Extract the [X, Y] coordinate from the center of the cell holding the provided text.  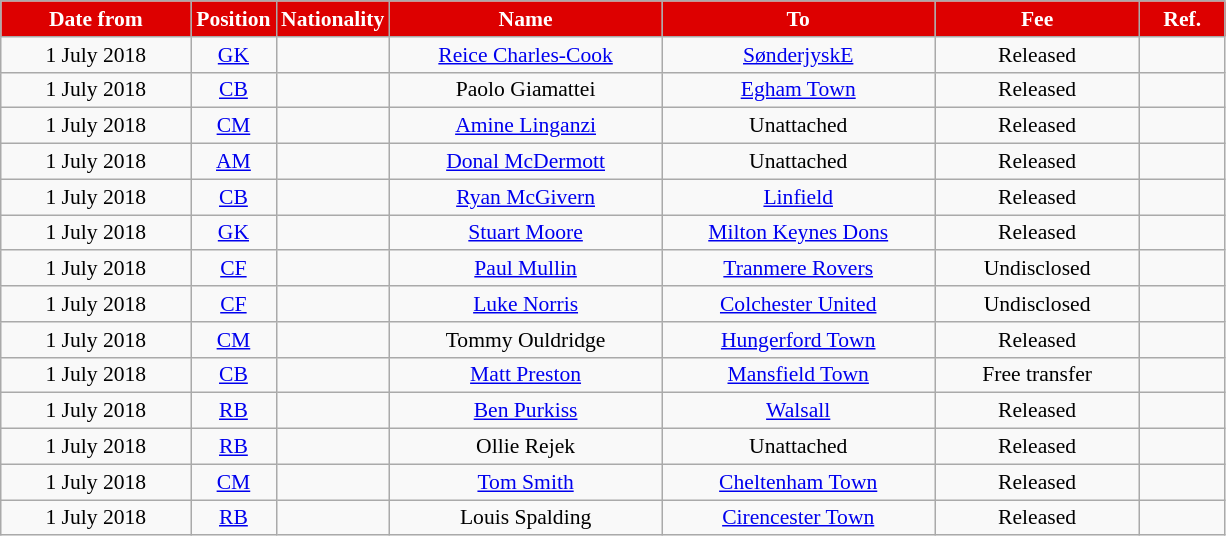
Matt Preston [526, 375]
Walsall [798, 411]
Hungerford Town [798, 340]
Position [234, 19]
Ryan McGivern [526, 197]
To [798, 19]
Reice Charles-Cook [526, 55]
Tranmere Rovers [798, 269]
Milton Keynes Dons [798, 233]
Nationality [332, 19]
Ollie Rejek [526, 447]
Name [526, 19]
Linfield [798, 197]
Fee [1038, 19]
Louis Spalding [526, 518]
Stuart Moore [526, 233]
Ref. [1182, 19]
Colchester United [798, 304]
Tom Smith [526, 482]
Paolo Giamattei [526, 90]
Ben Purkiss [526, 411]
Free transfer [1038, 375]
AM [234, 162]
Mansfield Town [798, 375]
Cheltenham Town [798, 482]
Paul Mullin [526, 269]
Cirencester Town [798, 518]
Date from [96, 19]
Egham Town [798, 90]
Amine Linganzi [526, 126]
Tommy Ouldridge [526, 340]
Donal McDermott [526, 162]
SønderjyskE [798, 55]
Luke Norris [526, 304]
